Extract the (X, Y) coordinate from the center of the cell holding the provided text.  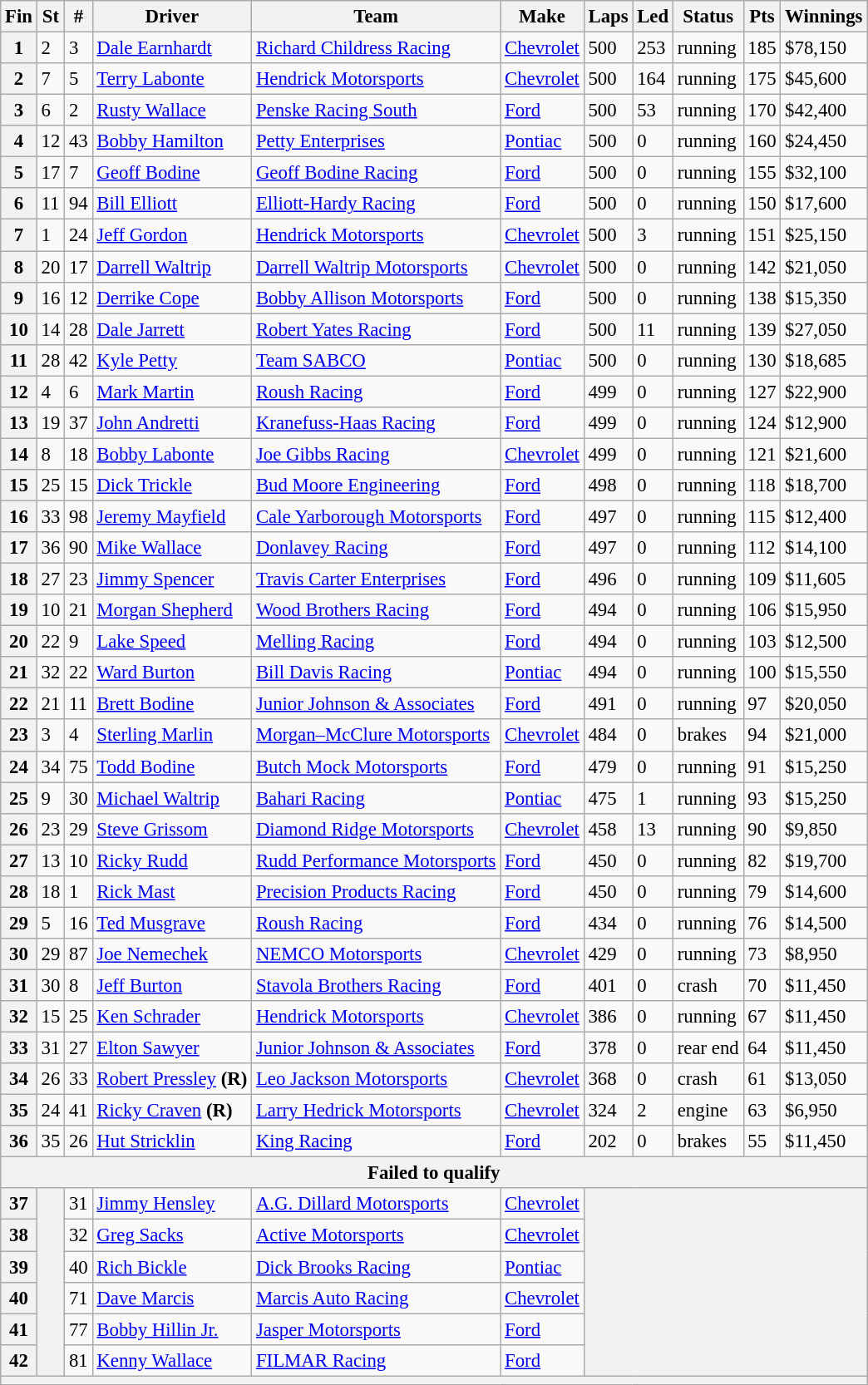
67 (762, 1017)
$18,700 (824, 485)
386 (609, 1017)
127 (762, 392)
Richard Childress Racing (376, 48)
Ken Schrader (172, 1017)
Joe Gibbs Racing (376, 454)
$8,950 (824, 954)
Morgan–McClure Motorsports (376, 736)
$17,600 (824, 204)
Larry Hedrick Motorsports (376, 1111)
Fin (19, 17)
Bill Davis Racing (376, 673)
John Andretti (172, 423)
$21,600 (824, 454)
Elton Sawyer (172, 1048)
Dale Earnhardt (172, 48)
$42,400 (824, 111)
Michael Waltrip (172, 798)
Precision Products Racing (376, 892)
$27,050 (824, 329)
$14,500 (824, 923)
82 (762, 860)
Darrell Waltrip Motorsports (376, 267)
NEMCO Motorsports (376, 954)
Make (542, 17)
Team (376, 17)
401 (609, 985)
39 (19, 1267)
53 (653, 111)
Active Motorsports (376, 1235)
Pts (762, 17)
109 (762, 579)
Leo Jackson Motorsports (376, 1079)
Stavola Brothers Racing (376, 985)
Wood Brothers Racing (376, 610)
Rich Bickle (172, 1267)
175 (762, 79)
Led (653, 17)
King Racing (376, 1141)
496 (609, 579)
Jimmy Spencer (172, 579)
Cale Yarborough Motorsports (376, 516)
77 (78, 1329)
61 (762, 1079)
138 (762, 298)
$15,950 (824, 610)
124 (762, 423)
378 (609, 1048)
rear end (708, 1048)
Penske Racing South (376, 111)
Joe Nemechek (172, 954)
Dave Marcis (172, 1298)
155 (762, 173)
150 (762, 204)
$12,400 (824, 516)
Greg Sacks (172, 1235)
A.G. Dillard Motorsports (376, 1205)
Kranefuss-Haas Racing (376, 423)
106 (762, 610)
429 (609, 954)
$21,050 (824, 267)
Robert Yates Racing (376, 329)
Team SABCO (376, 360)
118 (762, 485)
$9,850 (824, 829)
Sterling Marlin (172, 736)
Steve Grissom (172, 829)
$24,450 (824, 141)
164 (653, 79)
Bobby Hamilton (172, 141)
458 (609, 829)
121 (762, 454)
98 (78, 516)
479 (609, 766)
76 (762, 923)
$15,350 (824, 298)
142 (762, 267)
$21,000 (824, 736)
$14,100 (824, 548)
55 (762, 1141)
Petty Enterprises (376, 141)
87 (78, 954)
64 (762, 1048)
70 (762, 985)
170 (762, 111)
63 (762, 1111)
491 (609, 704)
Rudd Performance Motorsports (376, 860)
103 (762, 642)
Diamond Ridge Motorsports (376, 829)
Laps (609, 17)
$19,700 (824, 860)
Dale Jarrett (172, 329)
$45,600 (824, 79)
Kyle Petty (172, 360)
$78,150 (824, 48)
81 (78, 1360)
151 (762, 235)
Geoff Bodine (172, 173)
Terry Labonte (172, 79)
Jasper Motorsports (376, 1329)
$25,150 (824, 235)
185 (762, 48)
FILMAR Racing (376, 1360)
Bobby Allison Motorsports (376, 298)
79 (762, 892)
112 (762, 548)
Bill Elliott (172, 204)
$20,050 (824, 704)
Travis Carter Enterprises (376, 579)
38 (19, 1235)
Jeremy Mayfield (172, 516)
Dick Brooks Racing (376, 1267)
115 (762, 516)
Darrell Waltrip (172, 267)
Ricky Craven (R) (172, 1111)
368 (609, 1079)
Status (708, 17)
253 (653, 48)
$13,050 (824, 1079)
Bahari Racing (376, 798)
Driver (172, 17)
$6,950 (824, 1111)
Geoff Bodine Racing (376, 173)
Hut Stricklin (172, 1141)
Dick Trickle (172, 485)
$18,685 (824, 360)
St (50, 17)
Mike Wallace (172, 548)
Rick Mast (172, 892)
Derrike Cope (172, 298)
$12,900 (824, 423)
Todd Bodine (172, 766)
Bobby Hillin Jr. (172, 1329)
engine (708, 1111)
43 (78, 141)
130 (762, 360)
160 (762, 141)
Bud Moore Engineering (376, 485)
Bobby Labonte (172, 454)
$15,550 (824, 673)
97 (762, 704)
475 (609, 798)
100 (762, 673)
$22,900 (824, 392)
91 (762, 766)
Jimmy Hensley (172, 1205)
Donlavey Racing (376, 548)
324 (609, 1111)
Morgan Shepherd (172, 610)
73 (762, 954)
Failed to qualify (434, 1173)
Melling Racing (376, 642)
Elliott-Hardy Racing (376, 204)
$32,100 (824, 173)
Butch Mock Motorsports (376, 766)
Mark Martin (172, 392)
Jeff Burton (172, 985)
$14,600 (824, 892)
Ted Musgrave (172, 923)
Rusty Wallace (172, 111)
Winnings (824, 17)
# (78, 17)
Brett Bodine (172, 704)
Robert Pressley (R) (172, 1079)
484 (609, 736)
Ward Burton (172, 673)
434 (609, 923)
Lake Speed (172, 642)
$12,500 (824, 642)
202 (609, 1141)
$11,605 (824, 579)
Ricky Rudd (172, 860)
93 (762, 798)
498 (609, 485)
139 (762, 329)
Marcis Auto Racing (376, 1298)
Jeff Gordon (172, 235)
75 (78, 766)
71 (78, 1298)
Kenny Wallace (172, 1360)
